Identify which cell holds the provided text, then report its [X, Y] central coordinate. 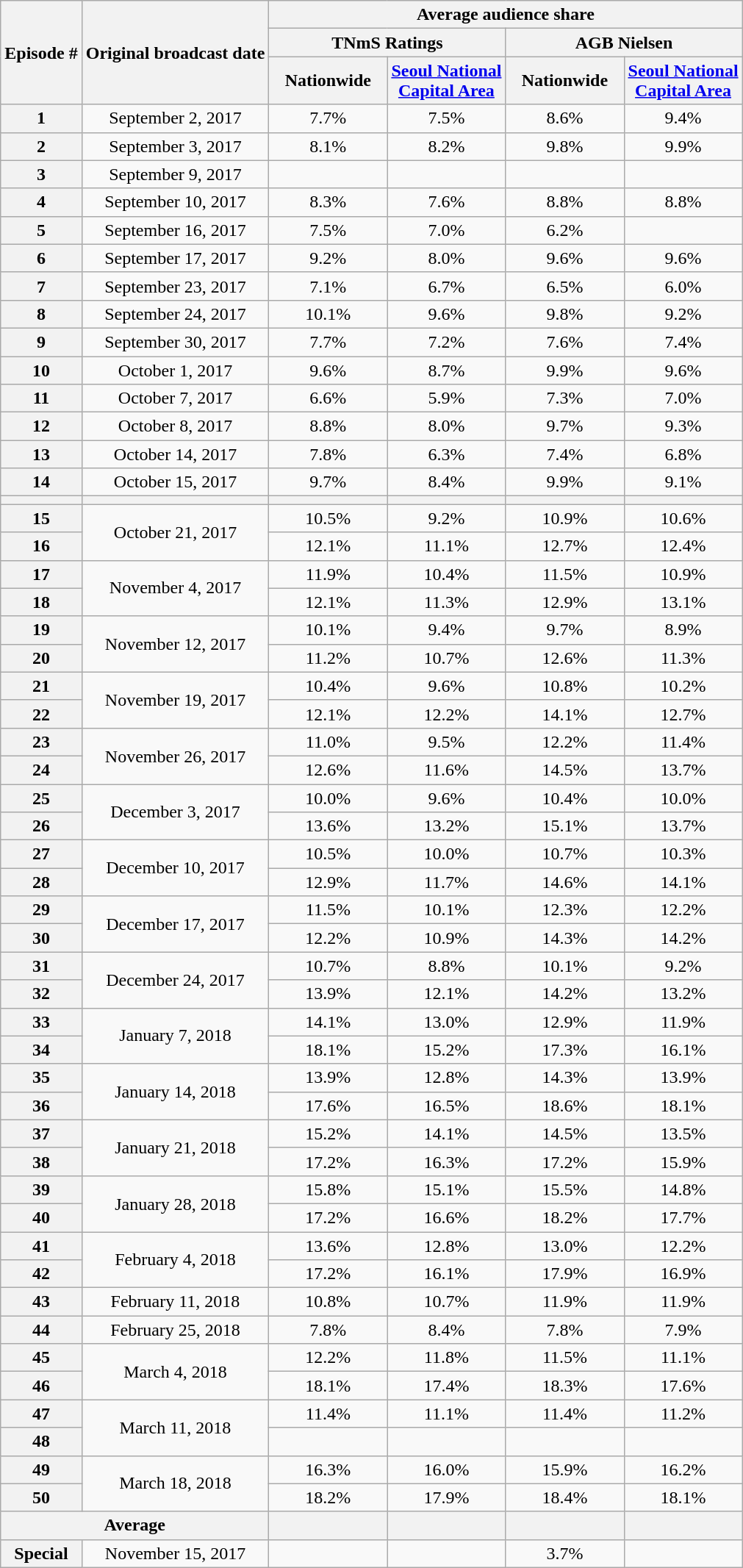
8.9% [683, 630]
45 [41, 1358]
6 [41, 258]
6.3% [447, 454]
1 [41, 118]
15.8% [328, 1189]
7 [41, 286]
47 [41, 1414]
44 [41, 1330]
September 2, 2017 [175, 118]
50 [41, 1497]
AGB Nielsen [624, 43]
3.7% [564, 1553]
September 9, 2017 [175, 174]
November 4, 2017 [175, 588]
9.3% [683, 426]
December 3, 2017 [175, 812]
17.4% [447, 1386]
3 [41, 174]
7.1% [328, 286]
18 [41, 602]
January 28, 2018 [175, 1203]
October 7, 2017 [175, 398]
20 [41, 658]
13.1% [683, 602]
February 11, 2018 [175, 1302]
14.8% [683, 1189]
13.5% [683, 1134]
Episode # [41, 53]
23 [41, 742]
16 [41, 546]
11.7% [447, 882]
11.0% [328, 742]
39 [41, 1189]
18.3% [564, 1386]
November 12, 2017 [175, 644]
December 17, 2017 [175, 924]
5.9% [447, 398]
January 14, 2018 [175, 1092]
6.2% [564, 230]
September 17, 2017 [175, 258]
September 23, 2017 [175, 286]
17.7% [683, 1217]
26 [41, 826]
18.6% [564, 1106]
December 24, 2017 [175, 980]
17 [41, 574]
33 [41, 1022]
12.3% [564, 910]
16.0% [447, 1469]
7.2% [447, 342]
January 21, 2018 [175, 1148]
35 [41, 1078]
2 [41, 146]
7.3% [564, 398]
11.6% [447, 770]
16.2% [683, 1469]
8.1% [328, 146]
Original broadcast date [175, 53]
38 [41, 1161]
28 [41, 882]
March 4, 2018 [175, 1372]
9 [41, 342]
February 4, 2018 [175, 1260]
8.2% [447, 146]
8 [41, 314]
17.3% [564, 1050]
46 [41, 1386]
10.3% [683, 854]
September 24, 2017 [175, 314]
25 [41, 798]
10.2% [683, 686]
27 [41, 854]
40 [41, 1217]
January 7, 2018 [175, 1036]
11.8% [447, 1358]
14.6% [564, 882]
November 26, 2017 [175, 756]
6.8% [683, 454]
10.6% [683, 518]
March 11, 2018 [175, 1428]
September 10, 2017 [175, 202]
15.5% [564, 1189]
12 [41, 426]
18.4% [564, 1497]
March 18, 2018 [175, 1483]
37 [41, 1134]
4 [41, 202]
6.6% [328, 398]
43 [41, 1302]
16.6% [447, 1217]
February 25, 2018 [175, 1330]
15 [41, 518]
34 [41, 1050]
Average audience share [506, 15]
24 [41, 770]
Special [41, 1553]
12.4% [683, 546]
48 [41, 1442]
October 8, 2017 [175, 426]
October 15, 2017 [175, 482]
9.5% [447, 742]
21 [41, 686]
30 [41, 938]
16.9% [683, 1274]
6.0% [683, 286]
31 [41, 966]
19 [41, 630]
December 10, 2017 [175, 868]
8.6% [564, 118]
14 [41, 482]
TNmS Ratings [387, 43]
41 [41, 1246]
Average [135, 1525]
13 [41, 454]
October 14, 2017 [175, 454]
6.5% [564, 286]
29 [41, 910]
8.7% [447, 370]
5 [41, 230]
October 1, 2017 [175, 370]
36 [41, 1106]
September 3, 2017 [175, 146]
32 [41, 994]
6.7% [447, 286]
11 [41, 398]
November 15, 2017 [175, 1553]
42 [41, 1274]
9.1% [683, 482]
22 [41, 714]
10 [41, 370]
8.3% [328, 202]
16.5% [447, 1106]
7.9% [683, 1330]
October 21, 2017 [175, 532]
November 19, 2017 [175, 700]
September 30, 2017 [175, 342]
September 16, 2017 [175, 230]
49 [41, 1469]
